Extract the [X, Y] coordinate from the center of the cell holding the provided text.  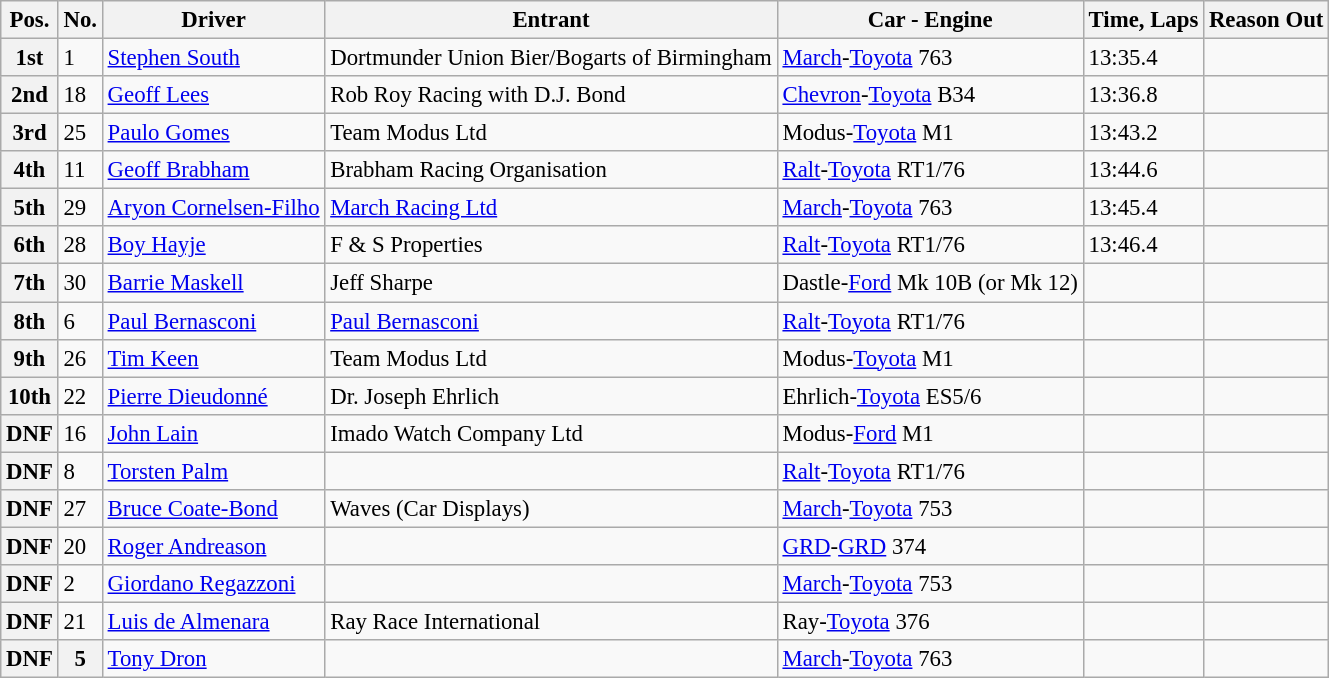
John Lain [214, 433]
9th [30, 358]
Waves (Car Displays) [551, 509]
13:44.6 [1143, 170]
1 [80, 58]
11 [80, 170]
Tim Keen [214, 358]
Luis de Almenara [214, 621]
10th [30, 396]
13:46.4 [1143, 245]
Geoff Brabham [214, 170]
21 [80, 621]
1st [30, 58]
Ray Race International [551, 621]
Rob Roy Racing with D.J. Bond [551, 95]
25 [80, 133]
Stephen South [214, 58]
Reason Out [1266, 20]
26 [80, 358]
6th [30, 245]
13:45.4 [1143, 208]
Imado Watch Company Ltd [551, 433]
Ray-Toyota 376 [930, 621]
No. [80, 20]
2 [80, 584]
Boy Hayje [214, 245]
8 [80, 471]
Paulo Gomes [214, 133]
8th [30, 321]
F & S Properties [551, 245]
13:43.2 [1143, 133]
Dortmunder Union Bier/Bogarts of Birmingham [551, 58]
Modus-Ford M1 [930, 433]
2nd [30, 95]
13:35.4 [1143, 58]
6 [80, 321]
Bruce Coate-Bond [214, 509]
Driver [214, 20]
Brabham Racing Organisation [551, 170]
Tony Dron [214, 659]
Pos. [30, 20]
5 [80, 659]
Aryon Cornelsen-Filho [214, 208]
Geoff Lees [214, 95]
Dastle-Ford Mk 10B (or Mk 12) [930, 283]
18 [80, 95]
27 [80, 509]
Time, Laps [1143, 20]
Car - Engine [930, 20]
16 [80, 433]
Pierre Dieudonné [214, 396]
Barrie Maskell [214, 283]
Roger Andreason [214, 546]
7th [30, 283]
Giordano Regazzoni [214, 584]
March Racing Ltd [551, 208]
22 [80, 396]
4th [30, 170]
Entrant [551, 20]
30 [80, 283]
29 [80, 208]
Jeff Sharpe [551, 283]
5th [30, 208]
GRD-GRD 374 [930, 546]
13:36.8 [1143, 95]
20 [80, 546]
Dr. Joseph Ehrlich [551, 396]
Torsten Palm [214, 471]
3rd [30, 133]
Chevron-Toyota B34 [930, 95]
Ehrlich-Toyota ES5/6 [930, 396]
28 [80, 245]
